Output the (X, Y) coordinate of the center of the cell containing the given text.  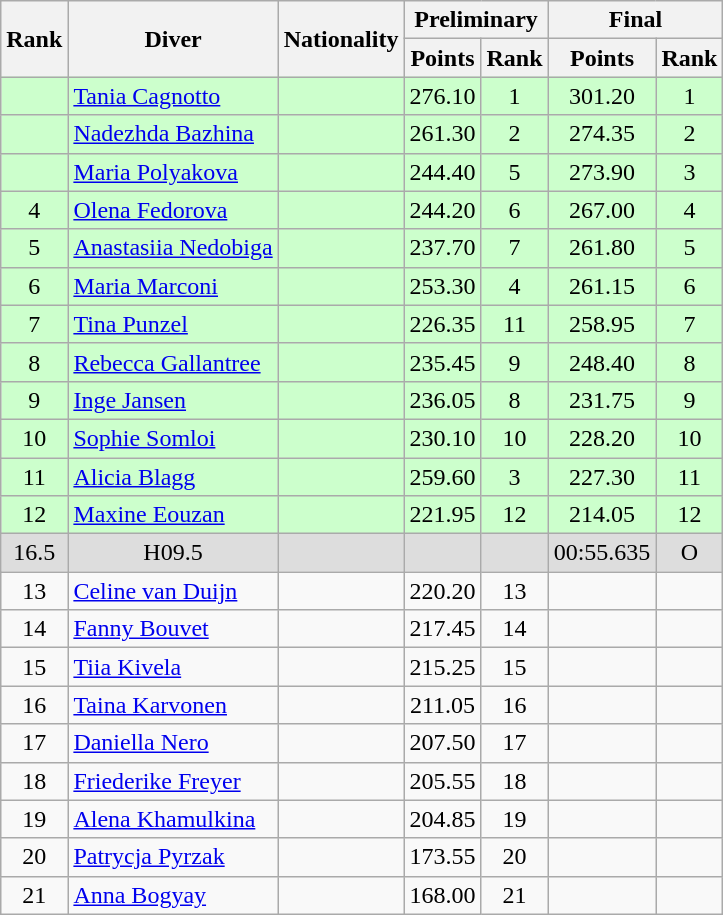
H09.5 (173, 553)
244.20 (442, 210)
261.15 (602, 286)
Olena Fedorova (173, 210)
Tina Punzel (173, 324)
O (690, 553)
267.00 (602, 210)
Patrycja Pyrzak (173, 857)
226.35 (442, 324)
Inge Jansen (173, 400)
Taina Karvonen (173, 705)
220.20 (442, 591)
Tania Cagnotto (173, 96)
211.05 (442, 705)
235.45 (442, 362)
204.85 (442, 819)
261.30 (442, 134)
205.55 (442, 781)
Anna Bogyay (173, 895)
237.70 (442, 248)
261.80 (602, 248)
221.95 (442, 515)
Daniella Nero (173, 743)
Rebecca Gallantree (173, 362)
Celine van Duijn (173, 591)
Anastasiia Nedobiga (173, 248)
Alicia Blagg (173, 477)
273.90 (602, 172)
Diver (173, 39)
236.05 (442, 400)
Nationality (341, 39)
207.50 (442, 743)
274.35 (602, 134)
228.20 (602, 438)
217.45 (442, 629)
248.40 (602, 362)
Maxine Eouzan (173, 515)
16.5 (34, 553)
301.20 (602, 96)
Maria Polyakova (173, 172)
Alena Khamulkina (173, 819)
Sophie Somloi (173, 438)
168.00 (442, 895)
Preliminary (476, 20)
230.10 (442, 438)
276.10 (442, 96)
Friederike Freyer (173, 781)
Fanny Bouvet (173, 629)
231.75 (602, 400)
Final (636, 20)
215.25 (442, 667)
253.30 (442, 286)
258.95 (602, 324)
227.30 (602, 477)
259.60 (442, 477)
00:55.635 (602, 553)
Tiia Kivela (173, 667)
Maria Marconi (173, 286)
244.40 (442, 172)
173.55 (442, 857)
214.05 (602, 515)
Nadezhda Bazhina (173, 134)
